Return the (X, Y) coordinate for the center point of the cell that contains the specified text.  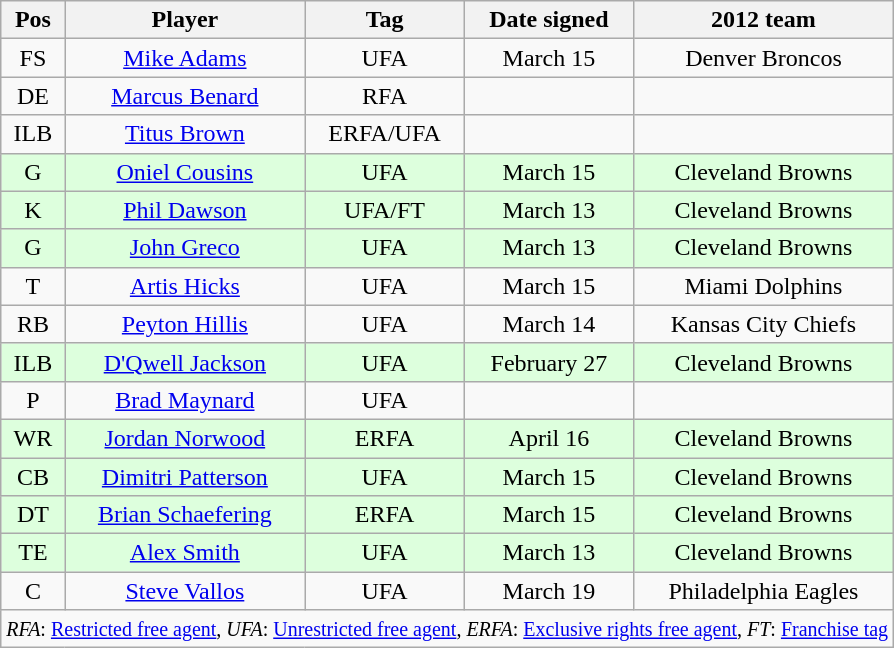
WR (33, 438)
Marcus Benard (184, 96)
Peyton Hillis (184, 324)
Oniel Cousins (184, 172)
RFA: Restricted free agent, UFA: Unrestricted free agent, ERFA: Exclusive rights free agent, FT: Franchise tag (448, 629)
March 14 (550, 324)
Kansas City Chiefs (763, 324)
DE (33, 96)
Brad Maynard (184, 400)
UFA/FT (385, 210)
Titus Brown (184, 134)
Steve Vallos (184, 591)
Tag (385, 20)
2012 team (763, 20)
Mike Adams (184, 58)
February 27 (550, 362)
April 16 (550, 438)
Denver Broncos (763, 58)
Dimitri Patterson (184, 477)
March 19 (550, 591)
K (33, 210)
RFA (385, 96)
Phil Dawson (184, 210)
D'Qwell Jackson (184, 362)
Alex Smith (184, 553)
Date signed (550, 20)
CB (33, 477)
Philadelphia Eagles (763, 591)
Pos (33, 20)
TE (33, 553)
RB (33, 324)
FS (33, 58)
Artis Hicks (184, 286)
P (33, 400)
John Greco (184, 248)
Miami Dolphins (763, 286)
DT (33, 515)
C (33, 591)
Player (184, 20)
ERFA/UFA (385, 134)
T (33, 286)
Brian Schaefering (184, 515)
Jordan Norwood (184, 438)
